Scan for the cell matching the given text and deliver its (x, y) coordinate at center. 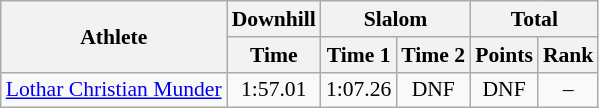
1:07.26 (358, 90)
Time 1 (358, 55)
Downhill (274, 19)
Time (274, 55)
– (568, 90)
Time 2 (433, 55)
Total (534, 19)
Slalom (396, 19)
Points (504, 55)
Athlete (114, 36)
Lothar Christian Munder (114, 90)
Rank (568, 55)
1:57.01 (274, 90)
